Provide the [x, y] coordinate of the cell's center where the given text is located.  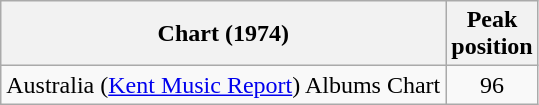
Australia (Kent Music Report) Albums Chart [224, 85]
Chart (1974) [224, 34]
96 [492, 85]
Peakposition [492, 34]
